Extract the (X, Y) coordinate from the center of the cell holding the provided text.  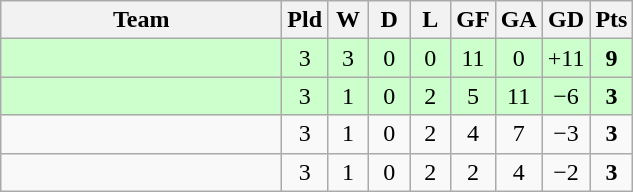
GF (473, 20)
−3 (566, 134)
−6 (566, 96)
Team (142, 20)
D (390, 20)
+11 (566, 58)
Pts (612, 20)
−2 (566, 172)
W (348, 20)
5 (473, 96)
7 (518, 134)
Pld (305, 20)
L (430, 20)
9 (612, 58)
GD (566, 20)
GA (518, 20)
